For the text-containing cell, return its midpoint in (X, Y) coordinate format. 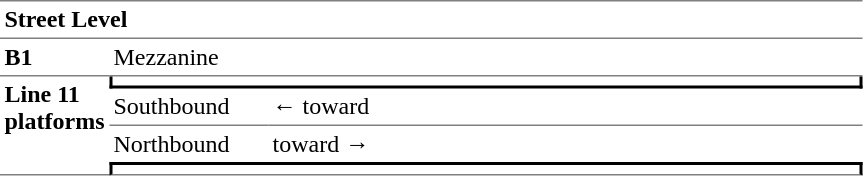
B1 (54, 58)
← toward (565, 107)
Northbound (188, 144)
Line 11 platforms (54, 126)
toward → (565, 144)
Mezzanine (486, 58)
Southbound (188, 107)
Street Level (431, 20)
